Extract the (x, y) coordinate from the center of the cell holding the provided text.  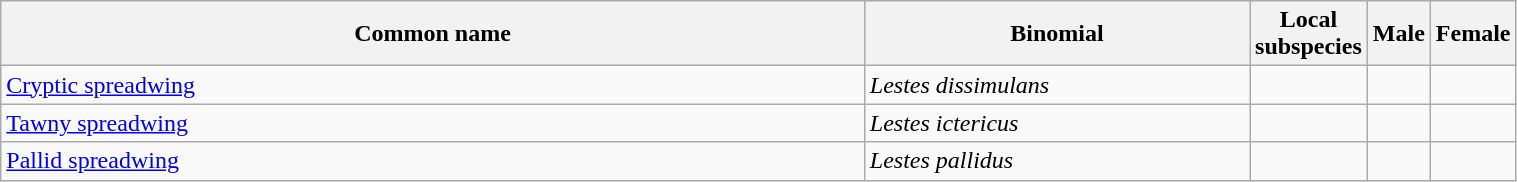
Lestes pallidus (1056, 161)
Lestes dissimulans (1056, 85)
Female (1473, 34)
Lestes ictericus (1056, 123)
Pallid spreadwing (433, 161)
Tawny spreadwing (433, 123)
Local subspecies (1309, 34)
Binomial (1056, 34)
Cryptic spreadwing (433, 85)
Male (1398, 34)
Common name (433, 34)
